Identify which cell holds the provided text, then report its (x, y) central coordinate. 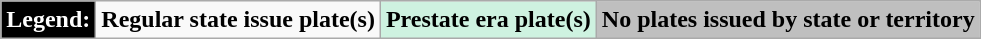
Regular state issue plate(s) (238, 20)
No plates issued by state or territory (788, 20)
Prestate era plate(s) (488, 20)
Legend: (48, 20)
